Find where the given text appears and provide that cell's center as (X, Y) coordinate. 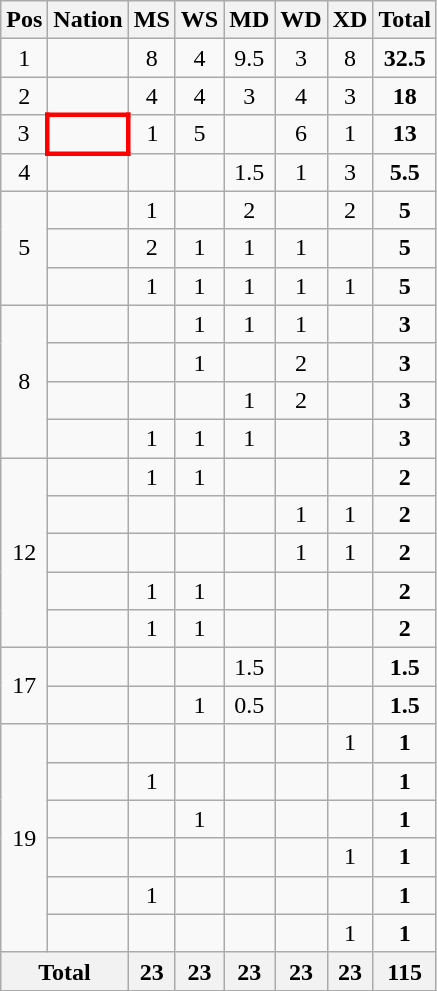
Pos (24, 20)
0.5 (250, 705)
17 (24, 686)
32.5 (405, 58)
Nation (88, 20)
MD (250, 20)
WS (199, 20)
12 (24, 553)
WD (301, 20)
9.5 (250, 58)
5.5 (405, 172)
19 (24, 838)
XD (350, 20)
6 (301, 134)
115 (405, 971)
13 (405, 134)
18 (405, 96)
MS (152, 20)
